Output the [X, Y] coordinate of the center of the cell containing the given text.  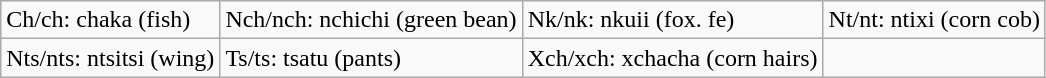
Nts/nts: ntsitsi (wing) [110, 58]
Nk/nk: nkuii (fox. fe) [672, 20]
Nt/nt: ntixi (corn cob) [934, 20]
Nch/nch: nchichi (green bean) [371, 20]
Ts/ts: tsatu (pants) [371, 58]
Xch/xch: xchacha (corn hairs) [672, 58]
Ch/ch: chaka (fish) [110, 20]
